For the text-containing cell, return its midpoint in (X, Y) coordinate format. 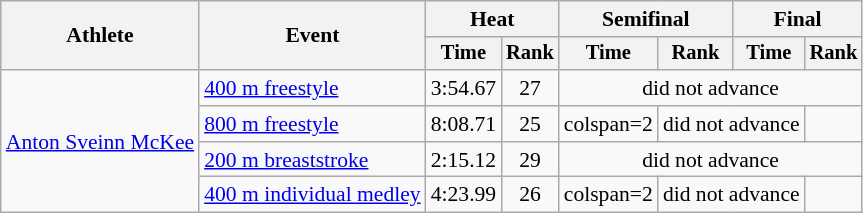
Heat (492, 19)
Semifinal (646, 19)
4:23.99 (464, 195)
Athlete (100, 36)
25 (530, 124)
2:15.12 (464, 160)
400 m individual medley (312, 195)
3:54.67 (464, 88)
26 (530, 195)
Event (312, 36)
27 (530, 88)
400 m freestyle (312, 88)
800 m freestyle (312, 124)
Final (798, 19)
Anton Sveinn McKee (100, 141)
200 m breaststroke (312, 160)
8:08.71 (464, 124)
29 (530, 160)
